Capture the cell that displays the provided text and extract its [x, y] central coordinate. 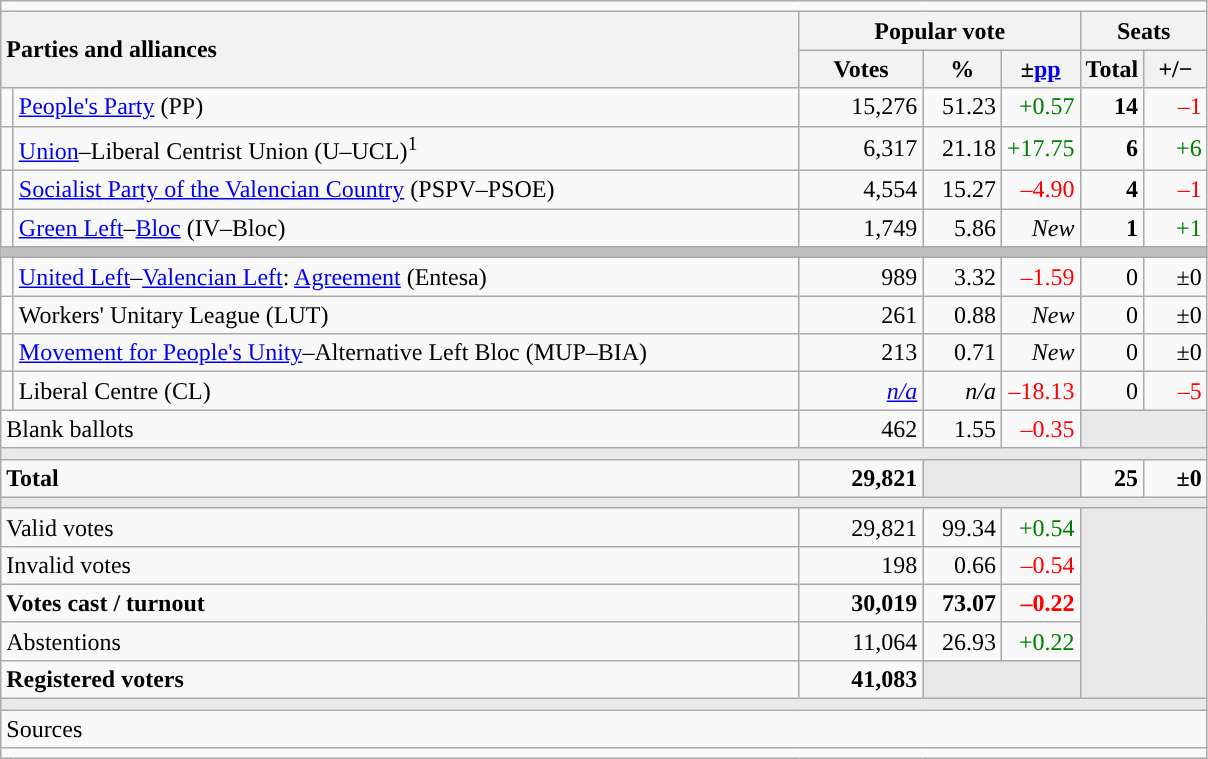
–4.90 [1040, 190]
Valid votes [400, 527]
% [962, 69]
26.93 [962, 641]
People's Party (PP) [406, 107]
–18.13 [1040, 391]
51.23 [962, 107]
198 [861, 565]
0.66 [962, 565]
Socialist Party of the Valencian Country (PSPV–PSOE) [406, 190]
261 [861, 315]
11,064 [861, 641]
–0.35 [1040, 429]
1.55 [962, 429]
41,083 [861, 679]
Sources [604, 729]
213 [861, 353]
0.71 [962, 353]
–5 [1176, 391]
Votes [861, 69]
+0.57 [1040, 107]
Union–Liberal Centrist Union (U–UCL)1 [406, 148]
+/− [1176, 69]
Votes cast / turnout [400, 603]
–0.22 [1040, 603]
99.34 [962, 527]
4,554 [861, 190]
+1 [1176, 228]
1,749 [861, 228]
15,276 [861, 107]
Movement for People's Unity–Alternative Left Bloc (MUP–BIA) [406, 353]
30,019 [861, 603]
–1.59 [1040, 277]
Invalid votes [400, 565]
21.18 [962, 148]
6,317 [861, 148]
Seats [1144, 31]
±pp [1040, 69]
Registered voters [400, 679]
14 [1112, 107]
Abstentions [400, 641]
Blank ballots [400, 429]
Popular vote [940, 31]
73.07 [962, 603]
United Left–Valencian Left: Agreement (Entesa) [406, 277]
Parties and alliances [400, 50]
462 [861, 429]
25 [1112, 478]
989 [861, 277]
15.27 [962, 190]
+0.22 [1040, 641]
–0.54 [1040, 565]
Workers' Unitary League (LUT) [406, 315]
+0.54 [1040, 527]
5.86 [962, 228]
1 [1112, 228]
0.88 [962, 315]
Liberal Centre (CL) [406, 391]
Green Left–Bloc (IV–Bloc) [406, 228]
+17.75 [1040, 148]
4 [1112, 190]
+6 [1176, 148]
6 [1112, 148]
3.32 [962, 277]
